Scan for the cell matching the given text and deliver its [x, y] coordinate at center. 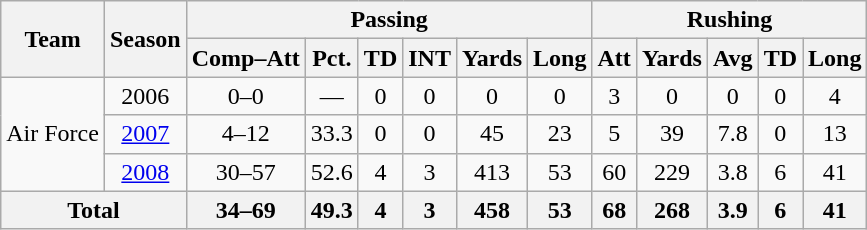
60 [614, 172]
5 [614, 134]
23 [560, 134]
2007 [145, 134]
39 [672, 134]
52.6 [332, 172]
Season [145, 39]
INT [430, 58]
458 [492, 210]
0–0 [246, 96]
— [332, 96]
Avg [732, 58]
268 [672, 210]
Rushing [730, 20]
Passing [389, 20]
68 [614, 210]
Att [614, 58]
7.8 [732, 134]
3.8 [732, 172]
413 [492, 172]
Air Force [53, 134]
2008 [145, 172]
3.9 [732, 210]
Team [53, 39]
Total [94, 210]
34–69 [246, 210]
229 [672, 172]
13 [835, 134]
30–57 [246, 172]
33.3 [332, 134]
45 [492, 134]
Pct. [332, 58]
Comp–Att [246, 58]
49.3 [332, 210]
4–12 [246, 134]
2006 [145, 96]
